Identify which cell holds the provided text, then report its [x, y] central coordinate. 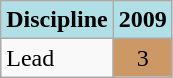
Lead [57, 58]
Discipline [57, 20]
3 [142, 58]
2009 [142, 20]
